Search for the cell housing the specified text and yield its [X, Y] center coordinate. 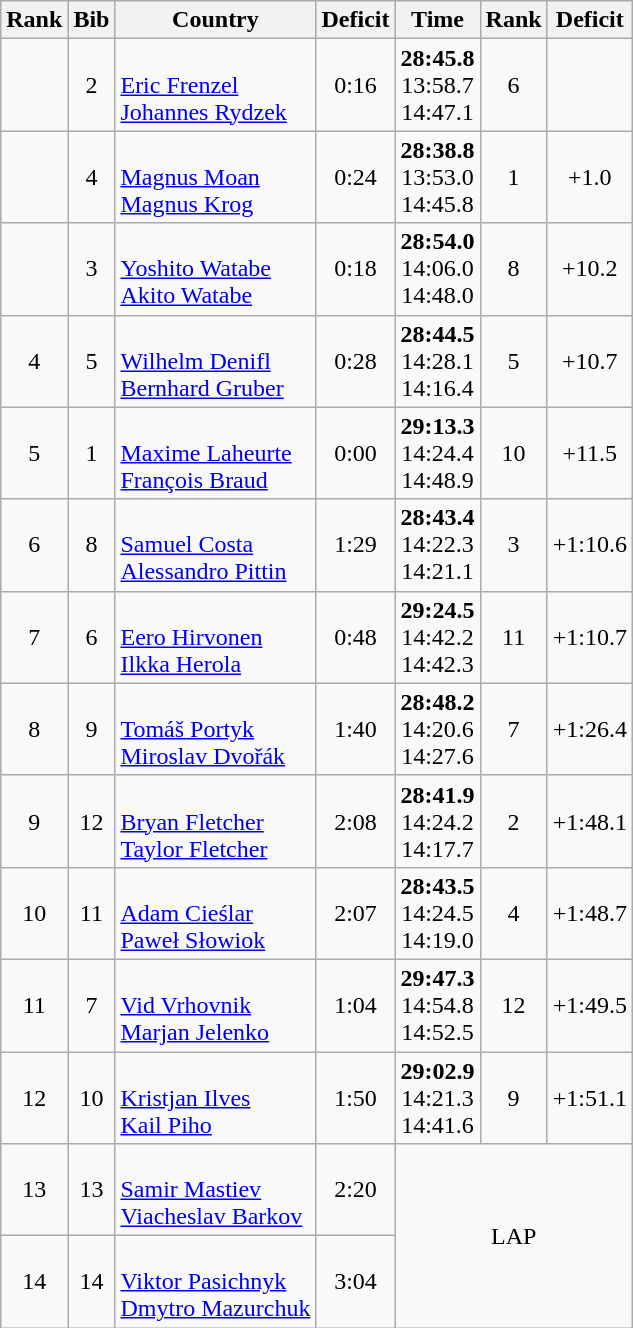
Samir MastievViacheslav Barkov [216, 1190]
+10.2 [590, 269]
0:00 [356, 453]
Yoshito WatabeAkito Watabe [216, 269]
+1:48.1 [590, 821]
3:04 [356, 1282]
2:20 [356, 1190]
+1:10.6 [590, 545]
Wilhelm DeniflBernhard Gruber [216, 361]
+1:48.7 [590, 913]
2:08 [356, 821]
28:45.813:58.714:47.1 [438, 85]
Tomáš PortykMiroslav Dvořák [216, 729]
Country [216, 20]
28:48.214:20.614:27.6 [438, 729]
28:43.514:24.514:19.0 [438, 913]
2:07 [356, 913]
28:44.514:28.114:16.4 [438, 361]
+1.0 [590, 177]
+1:10.7 [590, 637]
Maxime LaheurteFrançois Braud [216, 453]
29:13.314:24.414:48.9 [438, 453]
29:02.914:21.314:41.6 [438, 1098]
1:04 [356, 1005]
Eric FrenzelJohannes Rydzek [216, 85]
LAP [514, 1236]
28:43.414:22.314:21.1 [438, 545]
29:24.514:42.214:42.3 [438, 637]
Bib [92, 20]
Magnus MoanMagnus Krog [216, 177]
Kristjan IlvesKail Piho [216, 1098]
29:47.314:54.814:52.5 [438, 1005]
Bryan FletcherTaylor Fletcher [216, 821]
1:50 [356, 1098]
+1:26.4 [590, 729]
28:54.014:06.014:48.0 [438, 269]
28:41.914:24.214:17.7 [438, 821]
Eero HirvonenIlkka Herola [216, 637]
Samuel Costa Alessandro Pittin [216, 545]
0:24 [356, 177]
0:18 [356, 269]
0:28 [356, 361]
28:38.813:53.014:45.8 [438, 177]
+1:51.1 [590, 1098]
+11.5 [590, 453]
1:29 [356, 545]
0:16 [356, 85]
Adam CieślarPaweł Słowiok [216, 913]
Time [438, 20]
1:40 [356, 729]
Viktor PasichnykDmytro Mazurchuk [216, 1282]
+1:49.5 [590, 1005]
Vid VrhovnikMarjan Jelenko [216, 1005]
0:48 [356, 637]
+10.7 [590, 361]
